Detect which cell encompasses the target text, then output its [X, Y] center coordinate. 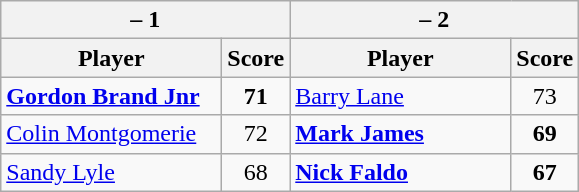
73 [545, 96]
– 1 [146, 20]
69 [545, 134]
– 2 [434, 20]
Mark James [400, 134]
68 [256, 172]
Barry Lane [400, 96]
72 [256, 134]
Sandy Lyle [112, 172]
67 [545, 172]
Nick Faldo [400, 172]
71 [256, 96]
Colin Montgomerie [112, 134]
Gordon Brand Jnr [112, 96]
